For the text-containing cell, return its midpoint in (X, Y) coordinate format. 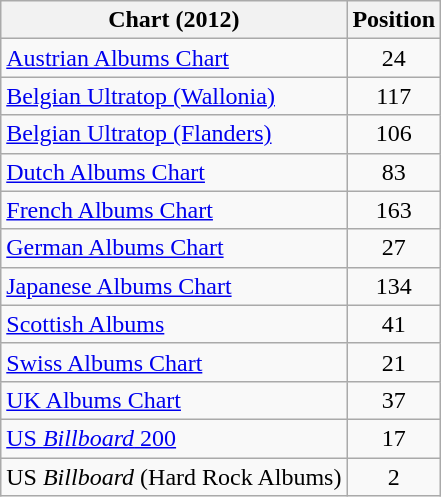
Belgian Ultratop (Flanders) (174, 134)
Japanese Albums Chart (174, 286)
US Billboard 200 (174, 438)
French Albums Chart (174, 210)
106 (394, 134)
UK Albums Chart (174, 400)
27 (394, 248)
163 (394, 210)
83 (394, 172)
Belgian Ultratop (Wallonia) (174, 96)
37 (394, 400)
134 (394, 286)
17 (394, 438)
US Billboard (Hard Rock Albums) (174, 477)
Austrian Albums Chart (174, 58)
German Albums Chart (174, 248)
41 (394, 324)
Swiss Albums Chart (174, 362)
Chart (2012) (174, 20)
Dutch Albums Chart (174, 172)
117 (394, 96)
21 (394, 362)
Position (394, 20)
Scottish Albums (174, 324)
2 (394, 477)
24 (394, 58)
